Provide the (X, Y) coordinate of the cell's center where the given text is located.  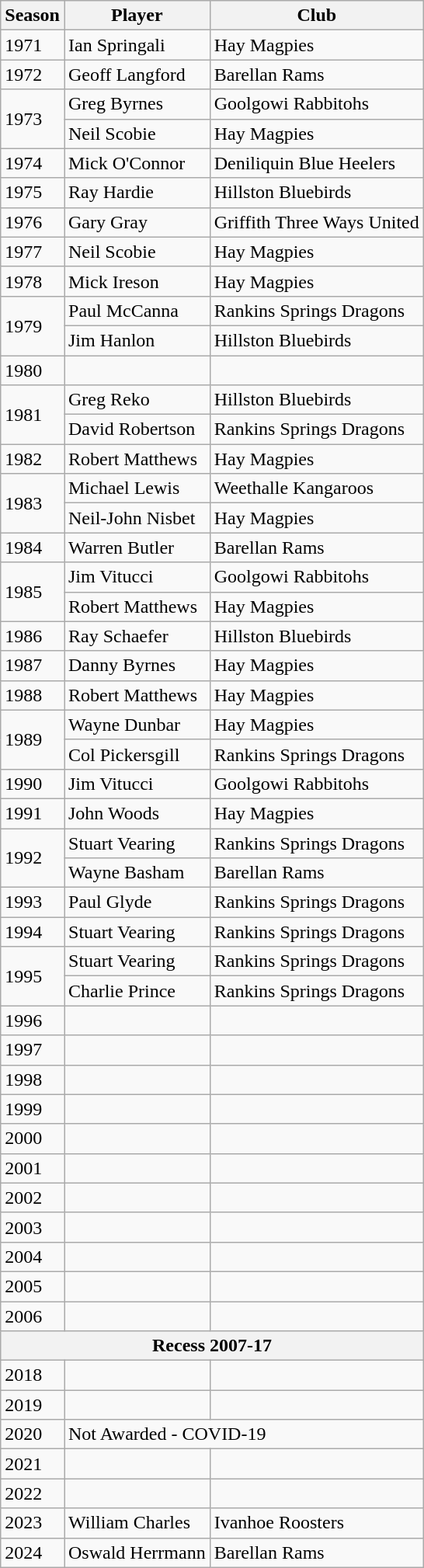
1994 (33, 932)
2020 (33, 1434)
2023 (33, 1523)
2022 (33, 1493)
1983 (33, 503)
1995 (33, 976)
1980 (33, 370)
2021 (33, 1464)
1993 (33, 902)
2004 (33, 1257)
1978 (33, 281)
Geoff Langford (137, 75)
Ray Schaefer (137, 636)
2018 (33, 1375)
1974 (33, 163)
1973 (33, 119)
Ivanhoe Roosters (317, 1523)
Charlie Prince (137, 991)
2024 (33, 1552)
Greg Reko (137, 400)
Ian Springali (137, 45)
1999 (33, 1109)
Recess 2007-17 (213, 1346)
Gary Gray (137, 222)
1985 (33, 592)
Club (317, 16)
1986 (33, 636)
1998 (33, 1080)
David Robertson (137, 429)
1991 (33, 813)
Michael Lewis (137, 488)
1984 (33, 548)
1987 (33, 666)
Warren Butler (137, 548)
1972 (33, 75)
1989 (33, 739)
1990 (33, 784)
2005 (33, 1286)
Neil-John Nisbet (137, 518)
1997 (33, 1050)
1979 (33, 325)
1976 (33, 222)
Mick O'Connor (137, 163)
2019 (33, 1405)
2003 (33, 1227)
Not Awarded - COVID-19 (244, 1434)
Jim Hanlon (137, 340)
2002 (33, 1198)
1992 (33, 857)
Danny Byrnes (137, 666)
William Charles (137, 1523)
Wayne Dunbar (137, 725)
2006 (33, 1316)
2000 (33, 1139)
Wayne Basham (137, 873)
Col Pickersgill (137, 754)
1981 (33, 415)
Weethalle Kangaroos (317, 488)
2001 (33, 1168)
1988 (33, 695)
John Woods (137, 813)
1996 (33, 1020)
Ray Hardie (137, 193)
1977 (33, 252)
Paul Glyde (137, 902)
1975 (33, 193)
Player (137, 16)
Griffith Three Ways United (317, 222)
Deniliquin Blue Heelers (317, 163)
1971 (33, 45)
Greg Byrnes (137, 104)
Mick Ireson (137, 281)
Oswald Herrmann (137, 1552)
1982 (33, 459)
Paul McCanna (137, 311)
Season (33, 16)
